Search for the cell housing the specified text and yield its (X, Y) center coordinate. 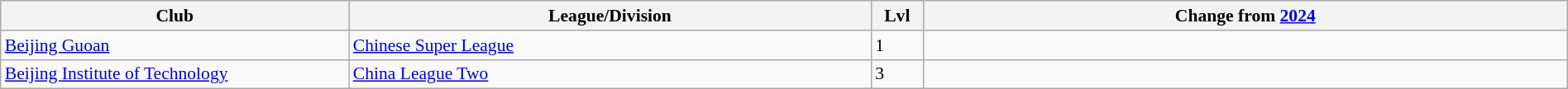
Beijing Institute of Technology (175, 74)
China League Two (610, 74)
3 (896, 74)
Change from 2024 (1245, 16)
League/Division (610, 16)
1 (896, 45)
Beijing Guoan (175, 45)
Club (175, 16)
Chinese Super League (610, 45)
Lvl (896, 16)
